Scan for the cell matching the given text and deliver its (x, y) coordinate at center. 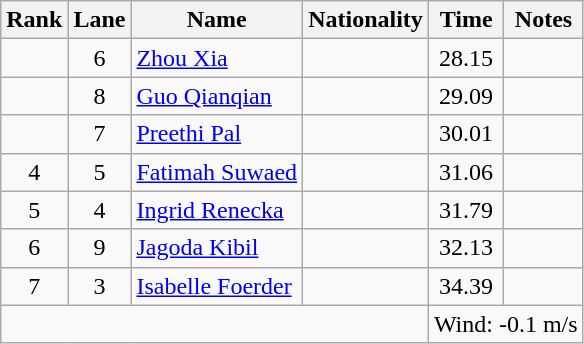
Lane (100, 20)
Zhou Xia (217, 58)
28.15 (466, 58)
34.39 (466, 286)
Rank (34, 20)
Time (466, 20)
Notes (544, 20)
Nationality (366, 20)
Jagoda Kibil (217, 248)
Preethi Pal (217, 134)
29.09 (466, 96)
Name (217, 20)
Isabelle Foerder (217, 286)
8 (100, 96)
Guo Qianqian (217, 96)
Wind: -0.1 m/s (506, 324)
31.06 (466, 172)
9 (100, 248)
Ingrid Renecka (217, 210)
30.01 (466, 134)
31.79 (466, 210)
Fatimah Suwaed (217, 172)
32.13 (466, 248)
3 (100, 286)
